Detect which cell encompasses the target text, then output its (X, Y) center coordinate. 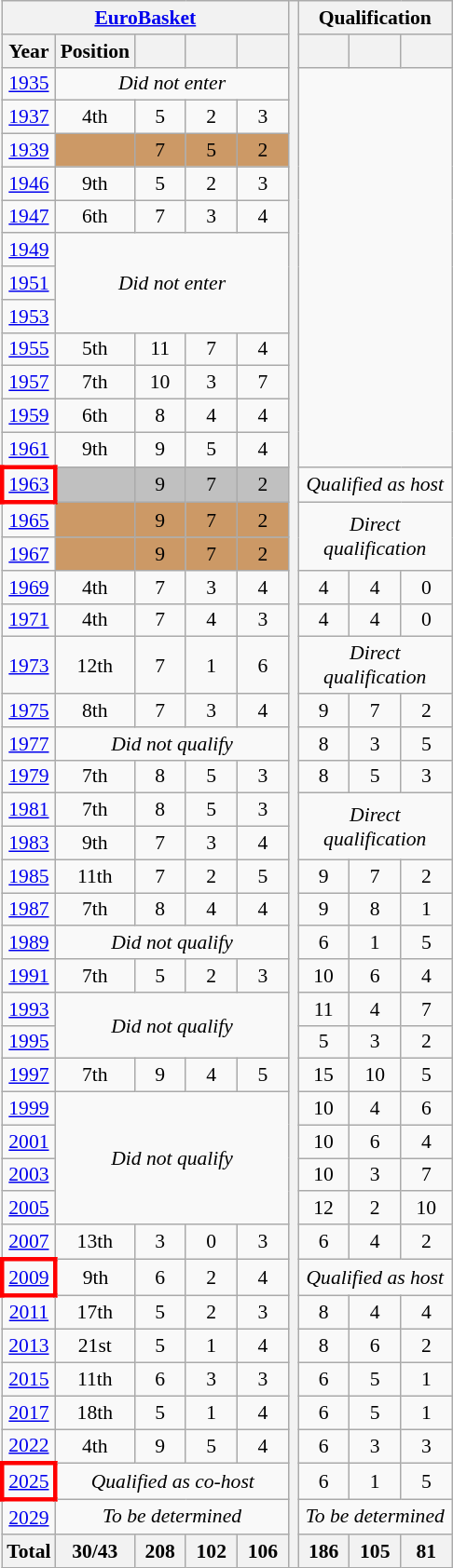
2013 (28, 1346)
Qualified as co-host (172, 1482)
5th (95, 349)
105 (375, 1551)
2009 (28, 1277)
1989 (28, 943)
2003 (28, 1175)
Position (95, 51)
1991 (28, 976)
1987 (28, 910)
2001 (28, 1142)
106 (263, 1551)
1957 (28, 383)
1977 (28, 744)
2005 (28, 1209)
2015 (28, 1380)
8th (95, 710)
1963 (28, 484)
1999 (28, 1109)
1993 (28, 1009)
2022 (28, 1447)
1965 (28, 520)
1953 (28, 317)
81 (427, 1551)
Year (28, 51)
208 (160, 1551)
1961 (28, 449)
1979 (28, 777)
2025 (28, 1482)
1985 (28, 876)
1951 (28, 283)
18th (95, 1413)
Total (28, 1551)
1949 (28, 250)
30/43 (95, 1551)
12th (95, 665)
Qualification (375, 18)
1981 (28, 810)
1971 (28, 620)
15 (324, 1075)
1995 (28, 1042)
1983 (28, 844)
1975 (28, 710)
2011 (28, 1313)
17th (95, 1313)
12 (324, 1209)
21st (95, 1346)
13th (95, 1242)
1973 (28, 665)
EuroBasket (145, 18)
1939 (28, 151)
1946 (28, 183)
1937 (28, 117)
1959 (28, 416)
2007 (28, 1242)
1969 (28, 588)
1967 (28, 554)
1955 (28, 349)
102 (211, 1551)
1947 (28, 217)
2017 (28, 1413)
1935 (28, 84)
1997 (28, 1075)
2029 (28, 1518)
186 (324, 1551)
